Output the [X, Y] coordinate of the center of the cell containing the given text.  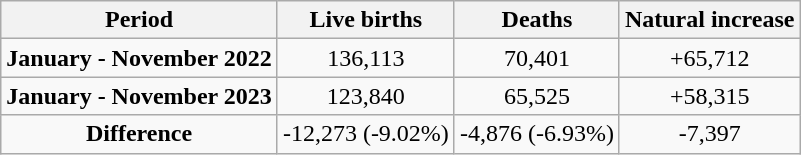
Period [140, 20]
Natural increase [710, 20]
January - November 2023 [140, 96]
-4,876 (-6.93%) [536, 134]
+65,712 [710, 58]
-12,273 (-9.02%) [366, 134]
Deaths [536, 20]
-7,397 [710, 134]
136,113 [366, 58]
Live births [366, 20]
70,401 [536, 58]
123,840 [366, 96]
65,525 [536, 96]
+58,315 [710, 96]
January - November 2022 [140, 58]
Difference [140, 134]
